Output the (X, Y) coordinate of the center of the cell containing the given text.  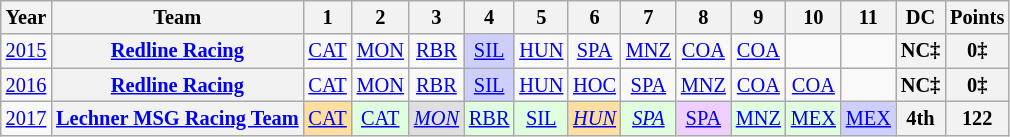
Lechner MSG Racing Team (177, 118)
2015 (26, 51)
5 (541, 17)
10 (814, 17)
6 (594, 17)
Points (977, 17)
4th (920, 118)
11 (868, 17)
7 (648, 17)
Team (177, 17)
Year (26, 17)
4 (489, 17)
DC (920, 17)
2017 (26, 118)
3 (436, 17)
1 (327, 17)
2016 (26, 85)
HOC (594, 85)
9 (758, 17)
8 (704, 17)
2 (380, 17)
122 (977, 118)
